Capture the cell that displays the provided text and extract its (x, y) central coordinate. 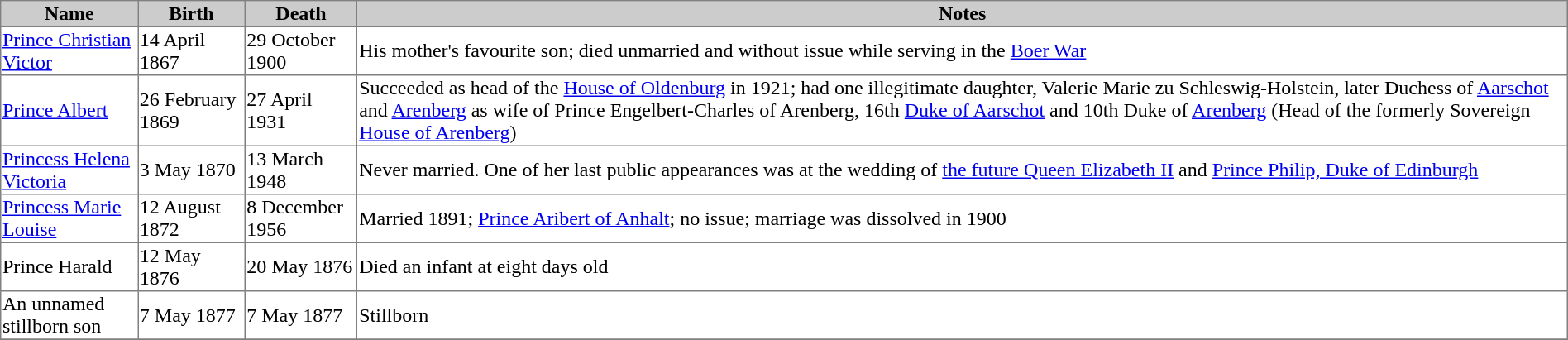
Princess Marie Louise (69, 218)
An unnamed stillborn son (69, 315)
Never married. One of her last public appearances was at the wedding of the future Queen Elizabeth II and Prince Philip, Duke of Edinburgh (963, 170)
26 February 1869 (192, 111)
8 December 1956 (301, 218)
Death (301, 14)
12 August 1872 (192, 218)
Notes (963, 14)
Died an infant at eight days old (963, 266)
14 April 1867 (192, 50)
Birth (192, 14)
3 May 1870 (192, 170)
20 May 1876 (301, 266)
Prince Christian Victor (69, 50)
Stillborn (963, 315)
29 October 1900 (301, 50)
Married 1891; Prince Aribert of Anhalt; no issue; marriage was dissolved in 1900 (963, 218)
Name (69, 14)
Prince Harald (69, 266)
His mother's favourite son; died unmarried and without issue while serving in the Boer War (963, 50)
13 March 1948 (301, 170)
12 May 1876 (192, 266)
27 April 1931 (301, 111)
Prince Albert (69, 111)
Princess Helena Victoria (69, 170)
